Locate the cell with the specified text and output its (x, y) center coordinate. 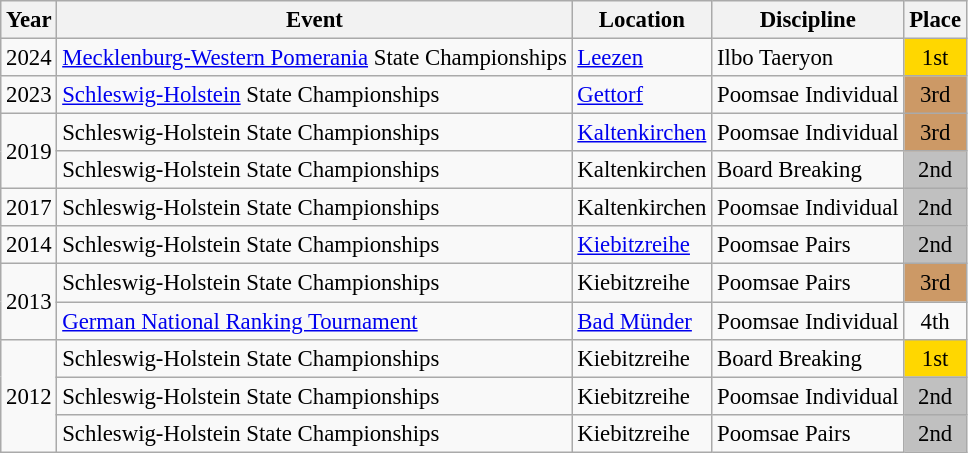
German National Ranking Tournament (314, 321)
Location (642, 20)
2019 (29, 152)
2017 (29, 208)
Place (935, 20)
Mecklenburg-Western Pomerania State Championships (314, 58)
Event (314, 20)
2012 (29, 396)
2013 (29, 302)
Year (29, 20)
4th (935, 321)
Discipline (808, 20)
2014 (29, 245)
2023 (29, 95)
Ilbo Taeryon (808, 58)
Gettorf (642, 95)
Leezen (642, 58)
Bad Münder (642, 321)
2024 (29, 58)
